Pinpoint the cell where the given text exists, returning its [x, y] midpoint coordinate. 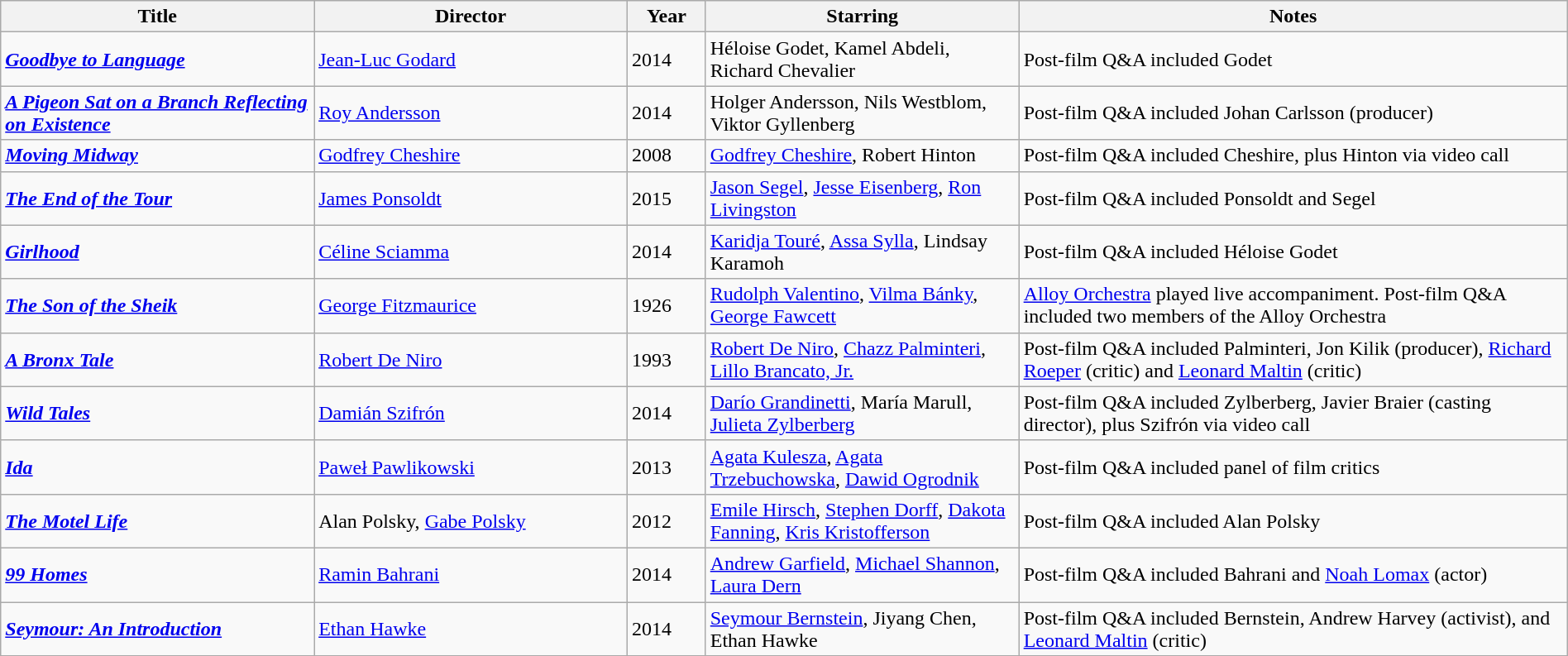
Ethan Hawke [471, 629]
Andrew Garfield, Michael Shannon, Laura Dern [862, 574]
99 Homes [157, 574]
Damián Szifrón [471, 414]
2008 [667, 156]
Director [471, 17]
The Motel Life [157, 521]
Jean-Luc Godard [471, 60]
Alan Polsky, Gabe Polsky [471, 521]
Rudolph Valentino, Vilma Bánky, George Fawcett [862, 306]
Karidja Touré, Assa Sylla, Lindsay Karamoh [862, 251]
Héloise Godet, Kamel Abdeli, Richard Chevalier [862, 60]
Ida [157, 467]
2015 [667, 199]
Ramin Bahrani [471, 574]
Jason Segel, Jesse Eisenberg, Ron Livingston [862, 199]
A Pigeon Sat on a Branch Reflecting on Existence [157, 113]
Godfrey Cheshire, Robert Hinton [862, 156]
Starring [862, 17]
Girlhood [157, 251]
Seymour: An Introduction [157, 629]
Post-film Q&A included Alan Polsky [1293, 521]
Post-film Q&A included Héloise Godet [1293, 251]
A Bronx Tale [157, 359]
1926 [667, 306]
The End of the Tour [157, 199]
Post-film Q&A included Godet [1293, 60]
Post-film Q&A included Cheshire, plus Hinton via video call [1293, 156]
2012 [667, 521]
Céline Sciamma [471, 251]
Goodbye to Language [157, 60]
Year [667, 17]
Agata Kulesza, Agata Trzebuchowska, Dawid Ogrodnik [862, 467]
2013 [667, 467]
Post-film Q&A included Ponsoldt and Segel [1293, 199]
Roy Andersson [471, 113]
Godfrey Cheshire [471, 156]
Post-film Q&A included Zylberberg, Javier Braier (casting director), plus Szifrón via video call [1293, 414]
Alloy Orchestra played live accompaniment. Post-film Q&A included two members of the Alloy Orchestra [1293, 306]
1993 [667, 359]
Emile Hirsch, Stephen Dorff, Dakota Fanning, Kris Kristofferson [862, 521]
George Fitzmaurice [471, 306]
Wild Tales [157, 414]
James Ponsoldt [471, 199]
The Son of the Sheik [157, 306]
Post-film Q&A included Johan Carlsson (producer) [1293, 113]
Moving Midway [157, 156]
Post-film Q&A included panel of film critics [1293, 467]
Paweł Pawlikowski [471, 467]
Robert De Niro [471, 359]
Post-film Q&A included Palminteri, Jon Kilik (producer), Richard Roeper (critic) and Leonard Maltin (critic) [1293, 359]
Seymour Bernstein, Jiyang Chen, Ethan Hawke [862, 629]
Robert De Niro, Chazz Palminteri, Lillo Brancato, Jr. [862, 359]
Holger Andersson, Nils Westblom, Viktor Gyllenberg [862, 113]
Darío Grandinetti, María Marull, Julieta Zylberberg [862, 414]
Title [157, 17]
Notes [1293, 17]
Post-film Q&A included Bahrani and Noah Lomax (actor) [1293, 574]
Post-film Q&A included Bernstein, Andrew Harvey (activist), and Leonard Maltin (critic) [1293, 629]
